Return [X, Y] of the center of cell containing provided text 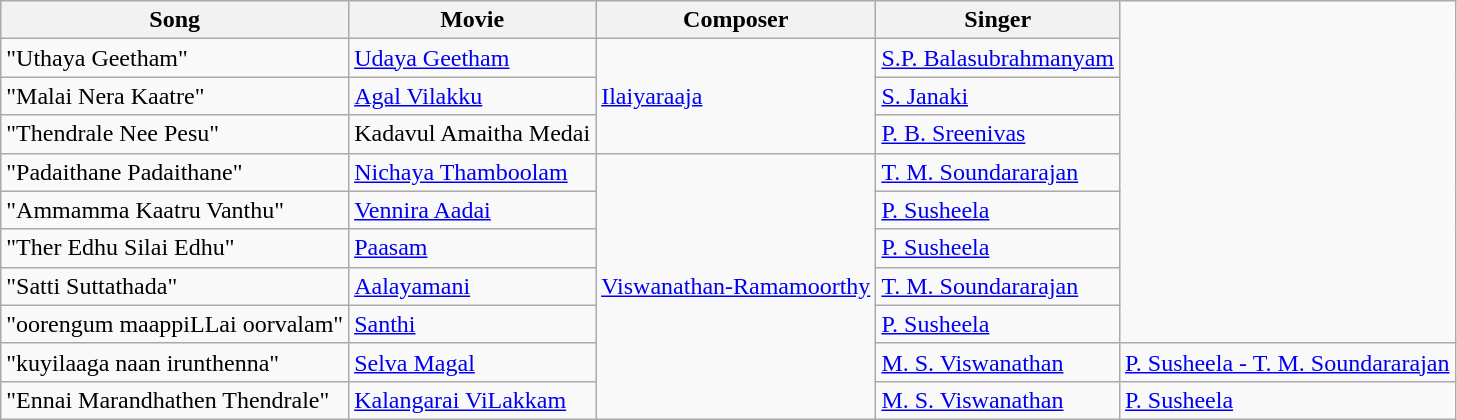
S. Janaki [998, 96]
Kadavul Amaitha Medai [472, 134]
Kalangarai ViLakkam [472, 400]
Udaya Geetham [472, 58]
Vennira Aadai [472, 210]
S.P. Balasubrahmanyam [998, 58]
P. Susheela - T. M. Soundararajan [1288, 362]
Ilaiyaraaja [736, 96]
Movie [472, 20]
Selva Magal [472, 362]
"Ennai Marandhathen Thendrale" [175, 400]
"Uthaya Geetham" [175, 58]
"oorengum maappiLLai oorvalam" [175, 324]
"Ammamma Kaatru Vanthu" [175, 210]
"Satti Suttathada" [175, 286]
Agal Vilakku [472, 96]
P. B. Sreenivas [998, 134]
"Thendrale Nee Pesu" [175, 134]
Viswanathan-Ramamoorthy [736, 286]
"kuyilaaga naan irunthenna" [175, 362]
"Malai Nera Kaatre" [175, 96]
Santhi [472, 324]
Aalayamani [472, 286]
Composer [736, 20]
Paasam [472, 248]
Song [175, 20]
"Ther Edhu Silai Edhu" [175, 248]
Singer [998, 20]
Nichaya Thamboolam [472, 172]
"Padaithane Padaithane" [175, 172]
